From the cell containing the given text, extract its center point as (x, y) coordinate. 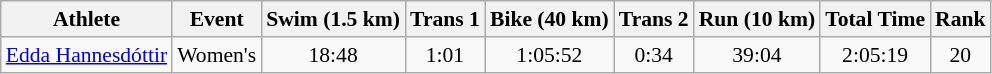
Edda Hannesdóttir (86, 55)
Run (10 km) (757, 19)
18:48 (333, 55)
Bike (40 km) (550, 19)
1:05:52 (550, 55)
Event (216, 19)
39:04 (757, 55)
1:01 (445, 55)
Women's (216, 55)
20 (960, 55)
Rank (960, 19)
0:34 (654, 55)
Trans 1 (445, 19)
Athlete (86, 19)
2:05:19 (875, 55)
Total Time (875, 19)
Swim (1.5 km) (333, 19)
Trans 2 (654, 19)
